Return the (X, Y) coordinate for the center point of the cell that contains the specified text.  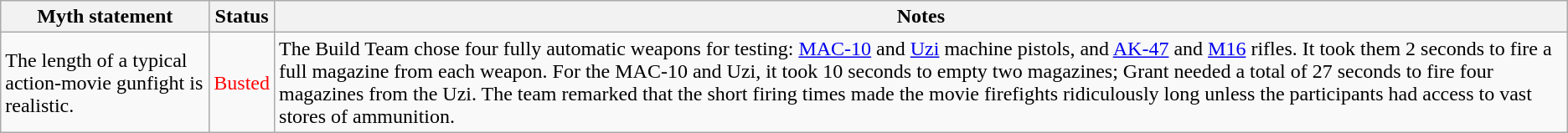
Busted (242, 82)
Status (242, 17)
Notes (921, 17)
The length of a typical action-movie gunfight is realistic. (106, 82)
Myth statement (106, 17)
